Scan for the cell matching the given text and deliver its [x, y] coordinate at center. 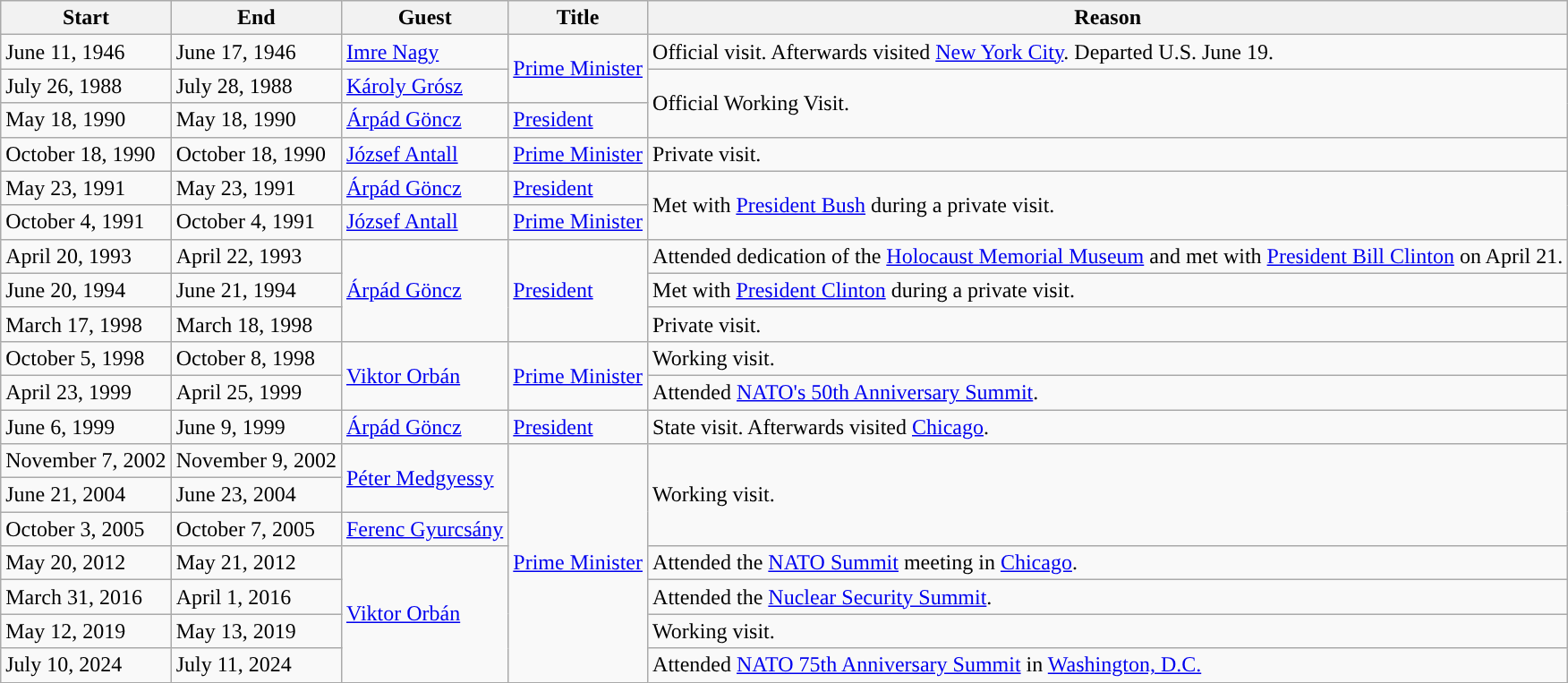
State visit. Afterwards visited Chicago. [1108, 427]
November 7, 2002 [86, 461]
April 22, 1993 [256, 256]
June 23, 2004 [256, 495]
Met with President Clinton during a private visit. [1108, 290]
June 20, 1994 [86, 290]
June 21, 1994 [256, 290]
June 21, 2004 [86, 495]
March 17, 1998 [86, 324]
November 9, 2002 [256, 461]
End [256, 18]
March 31, 2016 [86, 597]
April 1, 2016 [256, 597]
Attended NATO 75th Anniversary Summit in Washington, D.C. [1108, 665]
April 25, 1999 [256, 392]
April 23, 1999 [86, 392]
October 5, 1998 [86, 358]
Ferenc Gyurcsány [424, 529]
July 10, 2024 [86, 665]
May 21, 2012 [256, 563]
Attended the Nuclear Security Summit. [1108, 597]
Reason [1108, 18]
Péter Medgyessy [424, 478]
July 26, 1988 [86, 86]
October 3, 2005 [86, 529]
June 17, 1946 [256, 52]
Met with President Bush during a private visit. [1108, 205]
April 20, 1993 [86, 256]
June 9, 1999 [256, 427]
October 8, 1998 [256, 358]
Károly Grósz [424, 86]
Guest [424, 18]
Title [578, 18]
June 6, 1999 [86, 427]
Attended NATO's 50th Anniversary Summit. [1108, 392]
May 13, 2019 [256, 631]
May 20, 2012 [86, 563]
Imre Nagy [424, 52]
Start [86, 18]
June 11, 1946 [86, 52]
March 18, 1998 [256, 324]
Attended the NATO Summit meeting in Chicago. [1108, 563]
Attended dedication of the Holocaust Memorial Museum and met with President Bill Clinton on April 21. [1108, 256]
May 12, 2019 [86, 631]
Official Working Visit. [1108, 103]
July 28, 1988 [256, 86]
Official visit. Afterwards visited New York City. Departed U.S. June 19. [1108, 52]
July 11, 2024 [256, 665]
October 7, 2005 [256, 529]
